Capture the cell that displays the provided text and extract its (x, y) central coordinate. 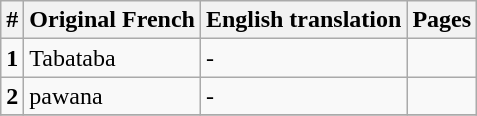
Original French (112, 20)
English translation (303, 20)
Tabataba (112, 58)
1 (12, 58)
2 (12, 96)
pawana (112, 96)
# (12, 20)
Pages (442, 20)
